Identify which cell holds the provided text, then report its (X, Y) central coordinate. 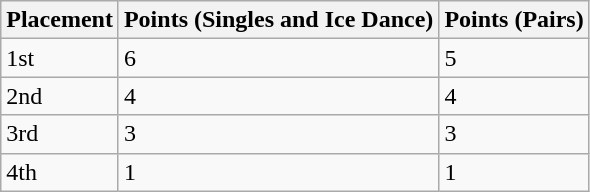
4th (60, 172)
Points (Pairs) (514, 20)
Points (Singles and Ice Dance) (278, 20)
5 (514, 58)
Placement (60, 20)
2nd (60, 96)
3rd (60, 134)
1st (60, 58)
6 (278, 58)
